Scan for the cell matching the given text and deliver its [x, y] coordinate at center. 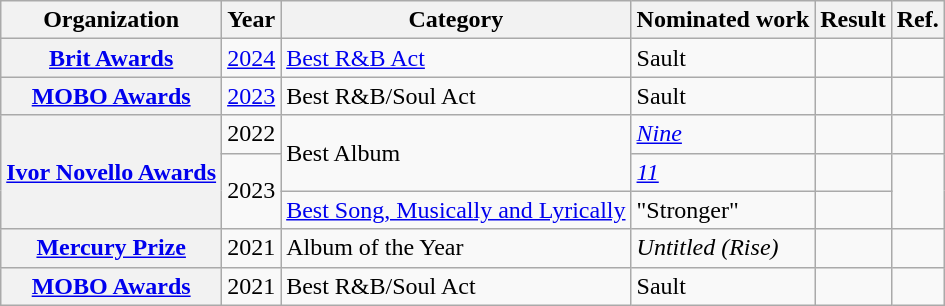
Best Album [456, 153]
Best Song, Musically and Lyrically [456, 210]
Result [853, 20]
Untitled (Rise) [723, 248]
Ref. [918, 20]
Nine [723, 134]
Mercury Prize [112, 248]
11 [723, 172]
Year [252, 20]
2022 [252, 134]
Brit Awards [112, 58]
Nominated work [723, 20]
Best R&B Act [456, 58]
Category [456, 20]
"Stronger" [723, 210]
Organization [112, 20]
Ivor Novello Awards [112, 172]
Album of the Year [456, 248]
2024 [252, 58]
